Find where the given text appears and provide that cell's center as [X, Y] coordinate. 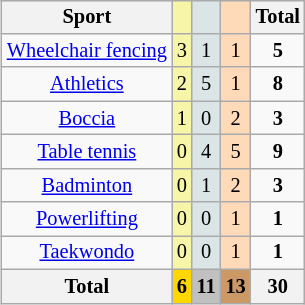
9 [278, 152]
Sport [87, 17]
Powerlifting [87, 219]
Boccia [87, 118]
30 [278, 286]
Athletics [87, 84]
13 [236, 286]
Badminton [87, 185]
11 [206, 286]
Wheelchair fencing [87, 51]
8 [278, 84]
Taekwondo [87, 253]
4 [206, 152]
6 [182, 286]
Table tennis [87, 152]
